Output the (x, y) coordinate of the center of the cell containing the given text.  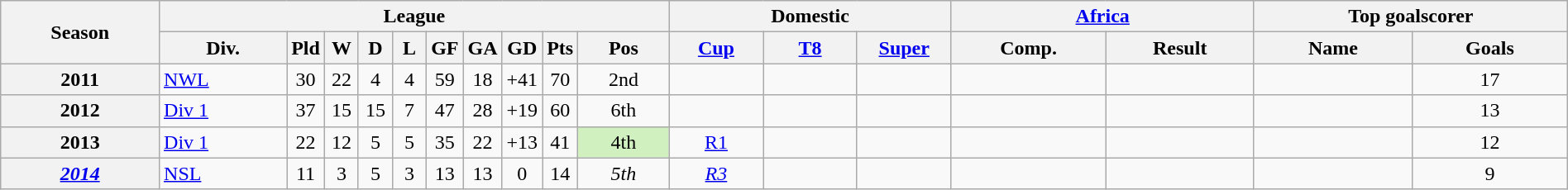
Pld (306, 48)
GA (483, 48)
Pts (561, 48)
R1 (716, 142)
Result (1179, 48)
Name (1333, 48)
Domestic (810, 17)
6th (624, 111)
GD (523, 48)
Comp. (1029, 48)
18 (483, 79)
70 (561, 79)
2011 (80, 79)
28 (483, 111)
7 (410, 111)
37 (306, 111)
+19 (523, 111)
5th (624, 173)
11 (306, 173)
41 (561, 142)
14 (561, 173)
Cup (716, 48)
GF (445, 48)
2014 (80, 173)
+41 (523, 79)
Super (904, 48)
Div. (223, 48)
League (415, 17)
Season (80, 32)
Top goalscorer (1411, 17)
L (410, 48)
D (375, 48)
59 (445, 79)
17 (1490, 79)
30 (306, 79)
35 (445, 142)
Goals (1490, 48)
2nd (624, 79)
9 (1490, 173)
2012 (80, 111)
47 (445, 111)
0 (523, 173)
NSL (223, 173)
NWL (223, 79)
T8 (810, 48)
60 (561, 111)
4th (624, 142)
Pos (624, 48)
W (341, 48)
R3 (716, 173)
Africa (1102, 17)
+13 (523, 142)
2013 (80, 142)
